Search for the cell housing the specified text and yield its [X, Y] center coordinate. 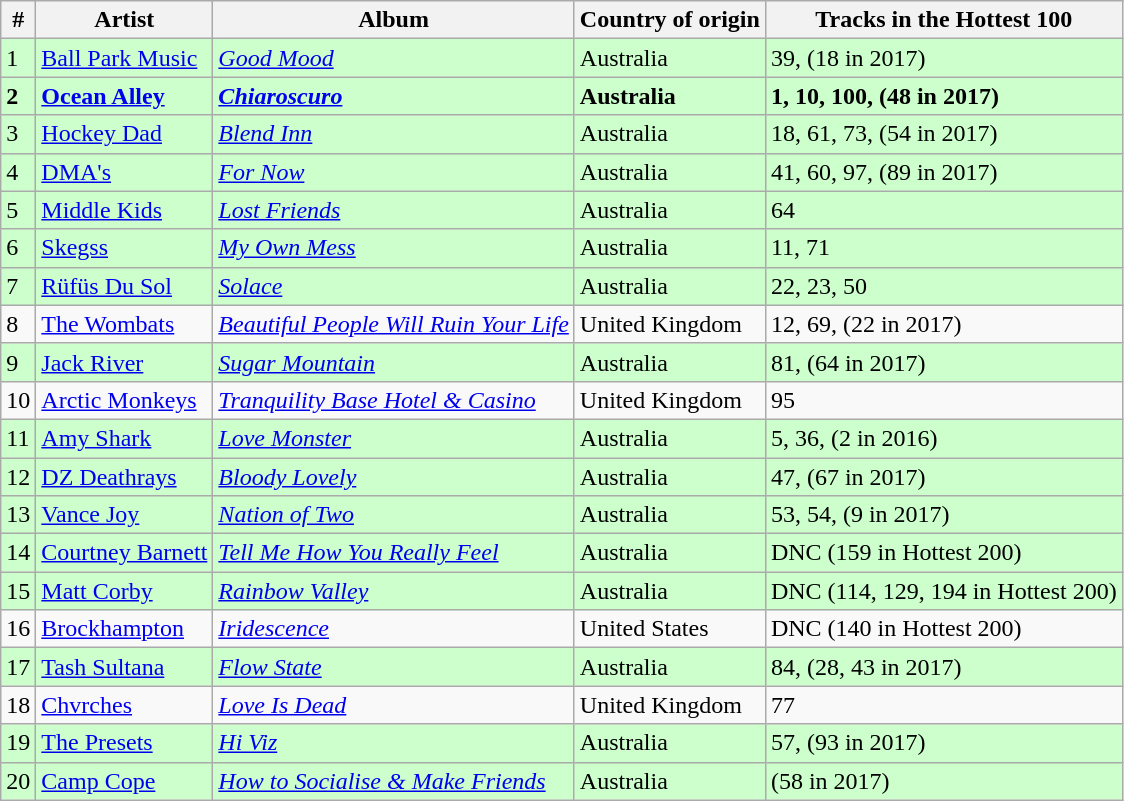
DMA's [124, 172]
5 [18, 210]
United States [670, 629]
Hockey Dad [124, 134]
My Own Mess [394, 248]
Rainbow Valley [394, 591]
12 [18, 477]
Solace [394, 286]
4 [18, 172]
Tash Sultana [124, 667]
84, (28, 43 in 2017) [944, 667]
How to Socialise & Make Friends [394, 781]
18, 61, 73, (54 in 2017) [944, 134]
17 [18, 667]
7 [18, 286]
1 [18, 58]
Chvrches [124, 705]
Chiaroscuro [394, 96]
Country of origin [670, 20]
Artist [124, 20]
12, 69, (22 in 2017) [944, 324]
Love Monster [394, 438]
DZ Deathrays [124, 477]
8 [18, 324]
Bloody Lovely [394, 477]
20 [18, 781]
Skegss [124, 248]
Nation of Two [394, 515]
Blend Inn [394, 134]
Ball Park Music [124, 58]
Lost Friends [394, 210]
Middle Kids [124, 210]
81, (64 in 2017) [944, 362]
Tracks in the Hottest 100 [944, 20]
DNC (114, 129, 194 in Hottest 200) [944, 591]
77 [944, 705]
Brockhampton [124, 629]
41, 60, 97, (89 in 2017) [944, 172]
Arctic Monkeys [124, 400]
11, 71 [944, 248]
Jack River [124, 362]
Love Is Dead [394, 705]
Beautiful People Will Ruin Your Life [394, 324]
Tell Me How You Really Feel [394, 553]
95 [944, 400]
The Presets [124, 743]
1, 10, 100, (48 in 2017) [944, 96]
Ocean Alley [124, 96]
53, 54, (9 in 2017) [944, 515]
DNC (159 in Hottest 200) [944, 553]
16 [18, 629]
9 [18, 362]
5, 36, (2 in 2016) [944, 438]
2 [18, 96]
Tranquility Base Hotel & Casino [394, 400]
Iridescence [394, 629]
6 [18, 248]
Rüfüs Du Sol [124, 286]
Album [394, 20]
Flow State [394, 667]
DNC (140 in Hottest 200) [944, 629]
Camp Cope [124, 781]
57, (93 in 2017) [944, 743]
Hi Viz [394, 743]
10 [18, 400]
22, 23, 50 [944, 286]
Sugar Mountain [394, 362]
19 [18, 743]
18 [18, 705]
3 [18, 134]
# [18, 20]
For Now [394, 172]
Good Mood [394, 58]
The Wombats [124, 324]
(58 in 2017) [944, 781]
64 [944, 210]
Vance Joy [124, 515]
13 [18, 515]
Amy Shark [124, 438]
47, (67 in 2017) [944, 477]
14 [18, 553]
15 [18, 591]
Courtney Barnett [124, 553]
11 [18, 438]
39, (18 in 2017) [944, 58]
Matt Corby [124, 591]
